Find where the given text appears and provide that cell's center as [x, y] coordinate. 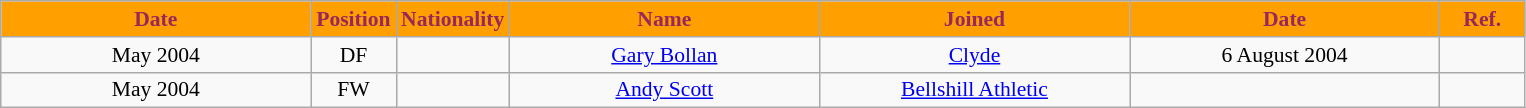
FW [354, 90]
DF [354, 55]
Joined [974, 19]
Gary Bollan [664, 55]
6 August 2004 [1285, 55]
Bellshill Athletic [974, 90]
Andy Scott [664, 90]
Position [354, 19]
Ref. [1482, 19]
Name [664, 19]
Nationality [452, 19]
Clyde [974, 55]
